From the cell containing the given text, extract its center point as (X, Y) coordinate. 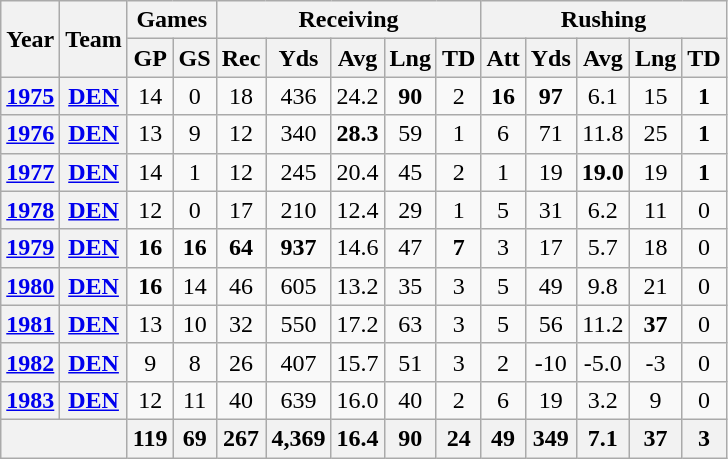
-3 (655, 362)
245 (298, 172)
11.8 (602, 134)
47 (410, 248)
119 (150, 438)
28.3 (358, 134)
20.4 (358, 172)
31 (550, 210)
14.6 (358, 248)
16.4 (358, 438)
9.8 (602, 286)
1977 (30, 172)
Year (30, 39)
1979 (30, 248)
Rec (241, 58)
97 (550, 96)
5.7 (602, 248)
19.0 (602, 172)
937 (298, 248)
4,369 (298, 438)
267 (241, 438)
17.2 (358, 324)
-5.0 (602, 362)
7 (458, 248)
550 (298, 324)
21 (655, 286)
1983 (30, 400)
35 (410, 286)
15.7 (358, 362)
45 (410, 172)
Att (503, 58)
6.1 (602, 96)
349 (550, 438)
Team (94, 39)
1975 (30, 96)
1981 (30, 324)
-10 (550, 362)
340 (298, 134)
6.2 (602, 210)
29 (410, 210)
51 (410, 362)
GS (194, 58)
25 (655, 134)
3.2 (602, 400)
8 (194, 362)
32 (241, 324)
1976 (30, 134)
59 (410, 134)
436 (298, 96)
GP (150, 58)
407 (298, 362)
7.1 (602, 438)
639 (298, 400)
26 (241, 362)
1982 (30, 362)
63 (410, 324)
24 (458, 438)
605 (298, 286)
1978 (30, 210)
12.4 (358, 210)
11.2 (602, 324)
1980 (30, 286)
46 (241, 286)
10 (194, 324)
Receiving (348, 20)
Rushing (604, 20)
16.0 (358, 400)
210 (298, 210)
56 (550, 324)
15 (655, 96)
71 (550, 134)
13.2 (358, 286)
64 (241, 248)
69 (194, 438)
Games (172, 20)
24.2 (358, 96)
